From the cell containing the given text, extract its center point as (X, Y) coordinate. 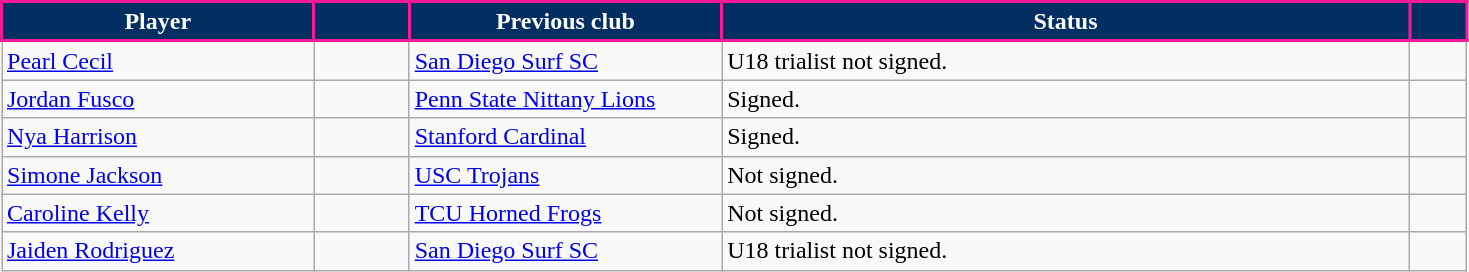
USC Trojans (566, 175)
TCU Horned Frogs (566, 213)
Status (1066, 22)
Caroline Kelly (158, 213)
Previous club (566, 22)
Jordan Fusco (158, 99)
Jaiden Rodriguez (158, 251)
Pearl Cecil (158, 60)
Player (158, 22)
Stanford Cardinal (566, 137)
Simone Jackson (158, 175)
Nya Harrison (158, 137)
Penn State Nittany Lions (566, 99)
